From the cell containing the given text, extract its center point as [x, y] coordinate. 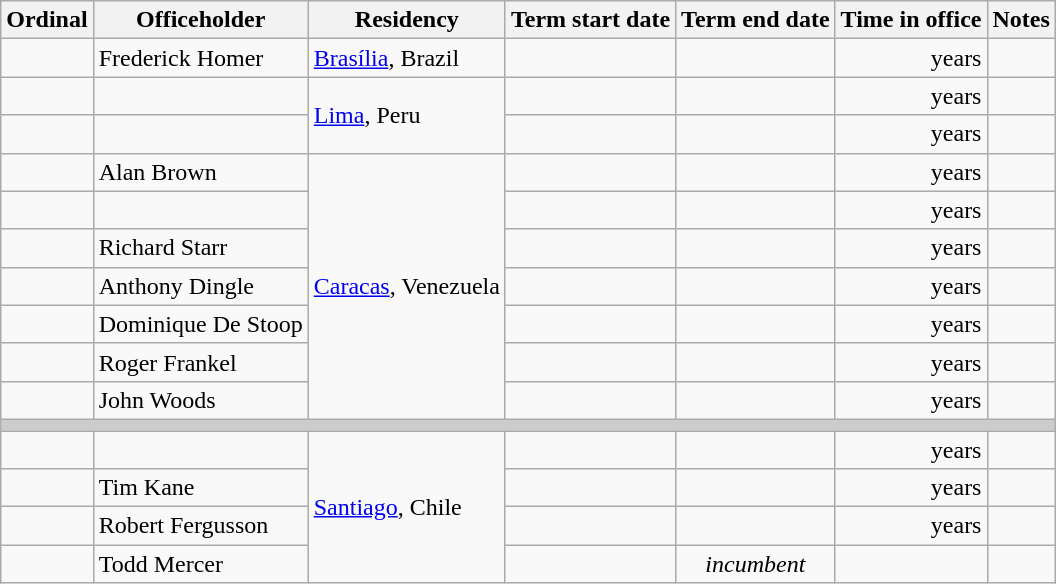
Frederick Homer [200, 58]
Dominique De Stoop [200, 324]
Ordinal [47, 20]
Caracas, Venezuela [406, 286]
Richard Starr [200, 248]
John Woods [200, 400]
Term start date [590, 20]
Tim Kane [200, 488]
Santiago, Chile [406, 506]
Roger Frankel [200, 362]
Brasília, Brazil [406, 58]
Notes [1021, 20]
Alan Brown [200, 172]
incumbent [756, 564]
Time in office [911, 20]
Todd Mercer [200, 564]
Lima, Peru [406, 115]
Residency [406, 20]
Term end date [756, 20]
Anthony Dingle [200, 286]
Robert Fergusson [200, 526]
Officeholder [200, 20]
